Scan for the cell matching the given text and deliver its (X, Y) coordinate at center. 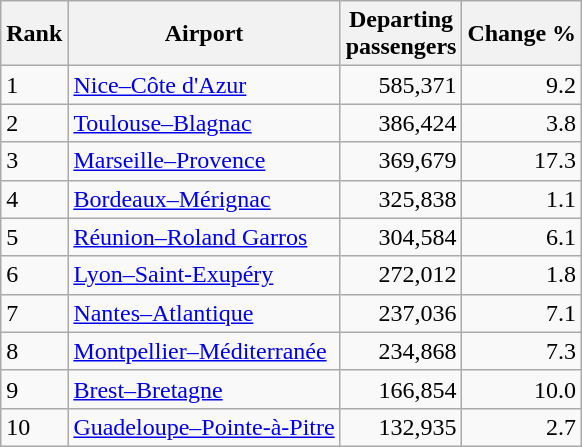
7.3 (522, 351)
9 (34, 389)
132,935 (401, 427)
2 (34, 123)
234,868 (401, 351)
304,584 (401, 237)
585,371 (401, 85)
Toulouse–Blagnac (204, 123)
Change % (522, 34)
17.3 (522, 161)
6.1 (522, 237)
Brest–Bretagne (204, 389)
1.1 (522, 199)
325,838 (401, 199)
8 (34, 351)
Réunion–Roland Garros (204, 237)
166,854 (401, 389)
9.2 (522, 85)
3 (34, 161)
10.0 (522, 389)
1 (34, 85)
Rank (34, 34)
Marseille–Provence (204, 161)
Bordeaux–Mérignac (204, 199)
6 (34, 275)
Montpellier–Méditerranée (204, 351)
Guadeloupe–Pointe-à-Pitre (204, 427)
3.8 (522, 123)
10 (34, 427)
Airport (204, 34)
386,424 (401, 123)
Nice–Côte d'Azur (204, 85)
Nantes–Atlantique (204, 313)
Lyon–Saint-Exupéry (204, 275)
7.1 (522, 313)
1.8 (522, 275)
5 (34, 237)
369,679 (401, 161)
272,012 (401, 275)
7 (34, 313)
Departingpassengers (401, 34)
237,036 (401, 313)
4 (34, 199)
2.7 (522, 427)
